Locate the cell with the specified text and output its [x, y] center coordinate. 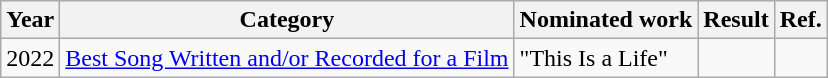
2022 [30, 58]
Category [287, 20]
Nominated work [606, 20]
Year [30, 20]
"This Is a Life" [606, 58]
Result [736, 20]
Best Song Written and/or Recorded for a Film [287, 58]
Ref. [800, 20]
